Locate the cell with the specified text and output its [X, Y] center coordinate. 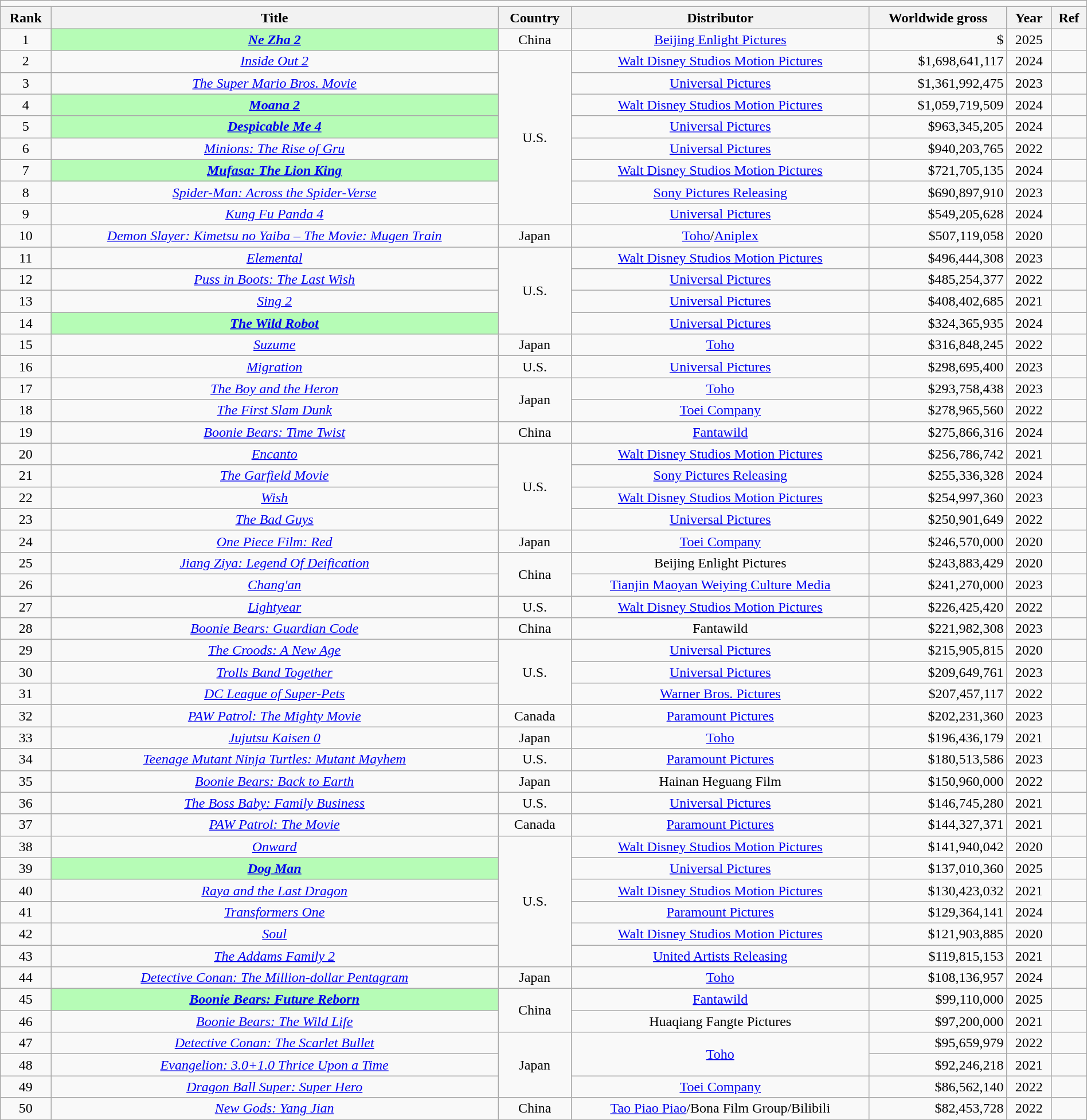
Puss in Boots: The Last Wish [275, 280]
5 [26, 127]
Chang'an [275, 585]
32 [26, 716]
48 [26, 1065]
PAW Patrol: The Mighty Movie [275, 716]
Spider-Man: Across the Spider-Verse [275, 192]
$221,982,308 [938, 629]
$ [938, 40]
26 [26, 585]
Dragon Ball Super: Super Hero [275, 1087]
The Boy and the Heron [275, 389]
12 [26, 280]
16 [26, 367]
$1,698,641,117 [938, 61]
New Gods: Yang Jian [275, 1109]
$137,010,360 [938, 868]
11 [26, 257]
$721,705,135 [938, 170]
Encanto [275, 454]
The Super Mario Bros. Movie [275, 83]
$275,866,316 [938, 432]
29 [26, 651]
Toho/Aniplex [720, 236]
Demon Slayer: Kimetsu no Yaiba – The Movie: Mugen Train [275, 236]
9 [26, 214]
23 [26, 519]
$150,960,000 [938, 781]
$963,345,205 [938, 127]
Wish [275, 498]
Ne Zha 2 [275, 40]
50 [26, 1109]
39 [26, 868]
$180,513,586 [938, 759]
$254,997,360 [938, 498]
The Bad Guys [275, 519]
$1,059,719,509 [938, 105]
Kung Fu Panda 4 [275, 214]
Boonie Bears: Time Twist [275, 432]
$250,901,649 [938, 519]
Hainan Heguang Film [720, 781]
$146,745,280 [938, 803]
$121,903,885 [938, 934]
Migration [275, 367]
$408,402,685 [938, 301]
20 [26, 454]
21 [26, 476]
$507,119,058 [938, 236]
$95,659,979 [938, 1043]
38 [26, 847]
Boonie Bears: Future Reborn [275, 1000]
United Artists Releasing [720, 955]
$549,205,628 [938, 214]
One Piece Film: Red [275, 541]
$226,425,420 [938, 607]
$86,562,140 [938, 1087]
Boonie Bears: The Wild Life [275, 1021]
$1,361,992,475 [938, 83]
43 [26, 955]
18 [26, 410]
24 [26, 541]
$141,940,042 [938, 847]
$255,336,328 [938, 476]
$207,457,117 [938, 694]
$215,905,815 [938, 651]
Minions: The Rise of Gru [275, 148]
The First Slam Dunk [275, 410]
Boonie Bears: Back to Earth [275, 781]
49 [26, 1087]
Detective Conan: The Scarlet Bullet [275, 1043]
PAW Patrol: The Movie [275, 825]
The Croods: A New Age [275, 651]
Evangelion: 3.0+1.0 Thrice Upon a Time [275, 1065]
14 [26, 323]
35 [26, 781]
The Garfield Movie [275, 476]
41 [26, 912]
17 [26, 389]
Huaqiang Fangte Pictures [720, 1021]
$298,695,400 [938, 367]
Onward [275, 847]
$209,649,761 [938, 672]
$119,815,153 [938, 955]
Moana 2 [275, 105]
The Addams Family 2 [275, 955]
31 [26, 694]
4 [26, 105]
$278,965,560 [938, 410]
Year [1029, 18]
Inside Out 2 [275, 61]
Distributor [720, 18]
$246,570,000 [938, 541]
$496,444,308 [938, 257]
8 [26, 192]
Title [275, 18]
$202,231,360 [938, 716]
Transformers One [275, 912]
$130,423,032 [938, 890]
Tianjin Maoyan Weiying Culture Media [720, 585]
The Boss Baby: Family Business [275, 803]
$324,365,935 [938, 323]
46 [26, 1021]
47 [26, 1043]
Country [535, 18]
Dog Man [275, 868]
25 [26, 563]
$485,254,377 [938, 280]
The Wild Robot [275, 323]
37 [26, 825]
$129,364,141 [938, 912]
$293,758,438 [938, 389]
$144,327,371 [938, 825]
Rank [26, 18]
$241,270,000 [938, 585]
7 [26, 170]
Ref [1069, 18]
44 [26, 978]
2 [26, 61]
Tao Piao Piao/Bona Film Group/Bilibili [720, 1109]
Sing 2 [275, 301]
DC League of Super-Pets [275, 694]
19 [26, 432]
13 [26, 301]
30 [26, 672]
$99,110,000 [938, 1000]
36 [26, 803]
10 [26, 236]
Lightyear [275, 607]
Suzume [275, 345]
$940,203,765 [938, 148]
Worldwide gross [938, 18]
$256,786,742 [938, 454]
Elemental [275, 257]
Boonie Bears: Guardian Code [275, 629]
28 [26, 629]
Jujutsu Kaisen 0 [275, 738]
27 [26, 607]
45 [26, 1000]
$108,136,957 [938, 978]
Detective Conan: The Million-dollar Pentagram [275, 978]
$316,848,245 [938, 345]
40 [26, 890]
$196,436,179 [938, 738]
6 [26, 148]
Teenage Mutant Ninja Turtles: Mutant Mayhem [275, 759]
Soul [275, 934]
Jiang Ziya: Legend Of Deification [275, 563]
$82,453,728 [938, 1109]
Despicable Me 4 [275, 127]
1 [26, 40]
Mufasa: The Lion King [275, 170]
$243,883,429 [938, 563]
$92,246,218 [938, 1065]
Warner Bros. Pictures [720, 694]
42 [26, 934]
33 [26, 738]
3 [26, 83]
22 [26, 498]
15 [26, 345]
34 [26, 759]
Raya and the Last Dragon [275, 890]
Trolls Band Together [275, 672]
$97,200,000 [938, 1021]
$690,897,910 [938, 192]
